Extract the (X, Y) coordinate from the center of the cell holding the provided text.  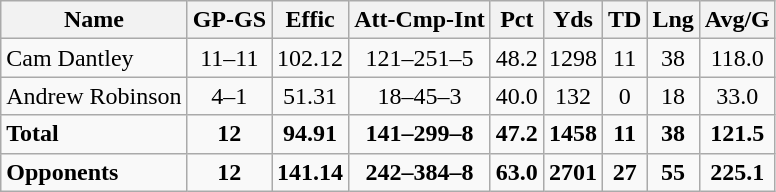
18 (673, 96)
33.0 (737, 96)
141–299–8 (420, 134)
1458 (572, 134)
40.0 (516, 96)
Pct (516, 20)
51.31 (310, 96)
TD (624, 20)
0 (624, 96)
27 (624, 172)
4–1 (229, 96)
Att-Cmp-Int (420, 20)
121.5 (737, 134)
48.2 (516, 58)
Lng (673, 20)
132 (572, 96)
11–11 (229, 58)
18–45–3 (420, 96)
121–251–5 (420, 58)
141.14 (310, 172)
102.12 (310, 58)
242–384–8 (420, 172)
1298 (572, 58)
225.1 (737, 172)
Cam Dantley (94, 58)
2701 (572, 172)
Andrew Robinson (94, 96)
Total (94, 134)
GP-GS (229, 20)
63.0 (516, 172)
Name (94, 20)
Yds (572, 20)
94.91 (310, 134)
118.0 (737, 58)
55 (673, 172)
Effic (310, 20)
47.2 (516, 134)
Opponents (94, 172)
Avg/G (737, 20)
